Return the (X, Y) coordinate for the center point of the cell that contains the specified text.  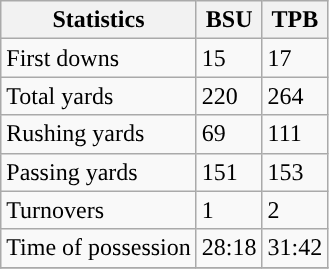
220 (229, 96)
Time of possession (99, 248)
31:42 (295, 248)
151 (229, 172)
111 (295, 134)
Turnovers (99, 210)
17 (295, 58)
264 (295, 96)
Passing yards (99, 172)
1 (229, 210)
Statistics (99, 20)
2 (295, 210)
TPB (295, 20)
Rushing yards (99, 134)
BSU (229, 20)
153 (295, 172)
15 (229, 58)
28:18 (229, 248)
First downs (99, 58)
69 (229, 134)
Total yards (99, 96)
